From the cell containing the given text, extract its center point as [x, y] coordinate. 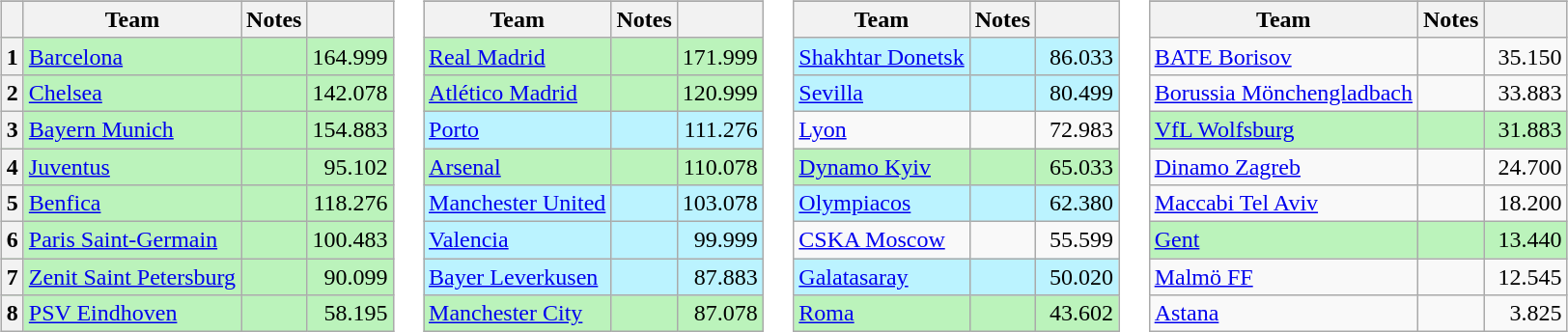
12.545 [1526, 277]
111.276 [720, 129]
95.102 [350, 167]
3 [12, 129]
58.195 [350, 314]
VfL Wolfsburg [1283, 129]
Malmö FF [1283, 277]
Bayer Leverkusen [518, 277]
7 [12, 277]
90.099 [350, 277]
50.020 [1078, 277]
80.499 [1078, 93]
62.380 [1078, 204]
Arsenal [518, 167]
31.883 [1526, 129]
Valencia [518, 240]
Juventus [131, 167]
8 [12, 314]
Gent [1283, 240]
43.602 [1078, 314]
2 [12, 93]
PSV Eindhoven [131, 314]
Benfica [131, 204]
65.033 [1078, 167]
100.483 [350, 240]
Dinamo Zagreb [1283, 167]
24.700 [1526, 167]
Olympiacos [882, 204]
Paris Saint-Germain [131, 240]
72.983 [1078, 129]
55.599 [1078, 240]
5 [12, 204]
87.883 [720, 277]
118.276 [350, 204]
Chelsea [131, 93]
Borussia Mönchengladbach [1283, 93]
Barcelona [131, 56]
142.078 [350, 93]
Zenit Saint Petersburg [131, 277]
Bayern Munich [131, 129]
99.999 [720, 240]
87.078 [720, 314]
6 [12, 240]
Lyon [882, 129]
Sevilla [882, 93]
3.825 [1526, 314]
Atlético Madrid [518, 93]
Galatasaray [882, 277]
35.150 [1526, 56]
103.078 [720, 204]
1 [12, 56]
Manchester City [518, 314]
Manchester United [518, 204]
Roma [882, 314]
33.883 [1526, 93]
Dynamo Kyiv [882, 167]
110.078 [720, 167]
18.200 [1526, 204]
171.999 [720, 56]
Porto [518, 129]
Shakhtar Donetsk [882, 56]
13.440 [1526, 240]
4 [12, 167]
Real Madrid [518, 56]
164.999 [350, 56]
120.999 [720, 93]
Astana [1283, 314]
154.883 [350, 129]
CSKA Moscow [882, 240]
86.033 [1078, 56]
Maccabi Tel Aviv [1283, 204]
BATE Borisov [1283, 56]
